Scan for the cell matching the given text and deliver its [X, Y] coordinate at center. 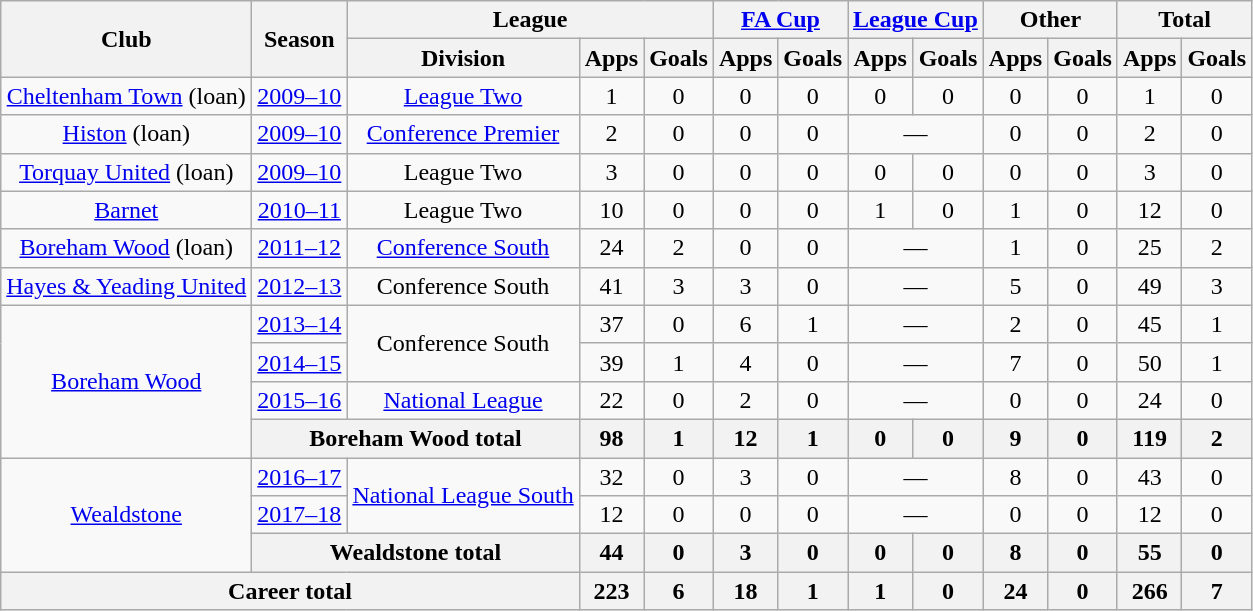
10 [611, 210]
FA Cup [780, 20]
55 [1149, 553]
National League South [463, 496]
Wealdstone total [416, 553]
2011–12 [300, 248]
5 [1015, 286]
Career total [290, 591]
Conference Premier [463, 134]
League [530, 20]
50 [1149, 362]
44 [611, 553]
National League [463, 400]
39 [611, 362]
25 [1149, 248]
2016–17 [300, 477]
43 [1149, 477]
45 [1149, 324]
18 [745, 591]
4 [745, 362]
32 [611, 477]
98 [611, 438]
2012–13 [300, 286]
119 [1149, 438]
Cheltenham Town (loan) [126, 96]
Hayes & Yeading United [126, 286]
37 [611, 324]
Torquay United (loan) [126, 172]
9 [1015, 438]
Histon (loan) [126, 134]
Barnet [126, 210]
Boreham Wood (loan) [126, 248]
2015–16 [300, 400]
Boreham Wood total [416, 438]
49 [1149, 286]
266 [1149, 591]
2013–14 [300, 324]
223 [611, 591]
Club [126, 39]
Wealdstone [126, 515]
Boreham Wood [126, 381]
Division [463, 58]
Season [300, 39]
Total [1184, 20]
22 [611, 400]
2014–15 [300, 362]
41 [611, 286]
2017–18 [300, 515]
2010–11 [300, 210]
League Cup [916, 20]
Other [1050, 20]
